Locate the cell with the specified text and output its [X, Y] center coordinate. 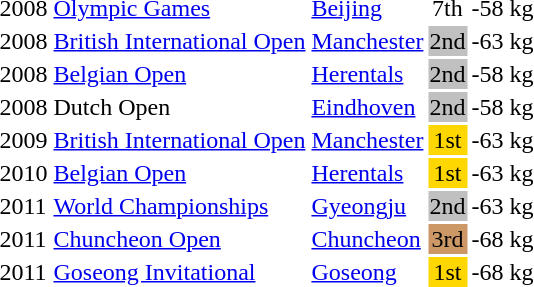
Gyeongju [368, 206]
Chuncheon Open [180, 239]
World Championships [180, 206]
Dutch Open [180, 107]
Goseong Invitational [180, 272]
Chuncheon [368, 239]
Goseong [368, 272]
3rd [448, 239]
Eindhoven [368, 107]
